Identify which cell holds the provided text, then report its (x, y) central coordinate. 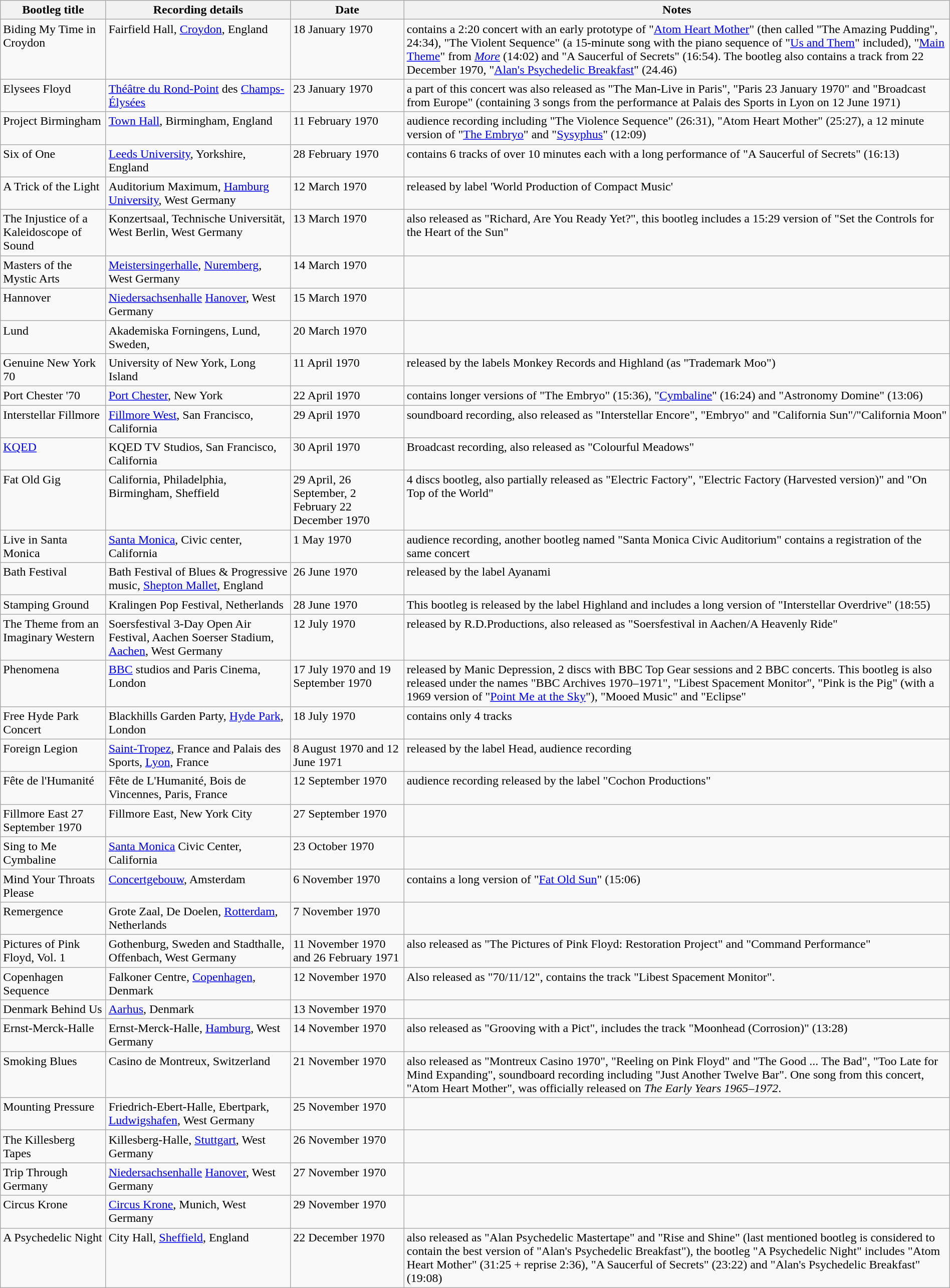
Mind Your Throats Please (53, 886)
8 August 1970 and 12 June 1971 (348, 755)
Santa Monica Civic Center, California (198, 853)
22 December 1970 (348, 1257)
contains longer versions of "The Embryo" (15:36), "Cymbaline" (16:24) and "Astronomy Domine" (13:06) (676, 395)
18 January 1970 (348, 49)
Hannover (53, 305)
28 June 1970 (348, 605)
Fillmore East, New York City (198, 821)
released by R.D.Productions, also released as "Soersfestival in Aachen/A Heavenly Ride" (676, 637)
15 March 1970 (348, 305)
Blackhills Garden Party, Hyde Park, London (198, 722)
Falkoner Centre, Copenhagen, Denmark (198, 983)
released by the label Head, audience recording (676, 755)
Fillmore West, San Francisco, California (198, 421)
Recording details (198, 10)
Ernst-Merck-Halle, Hamburg, West Germany (198, 1035)
Meistersingerhalle, Nuremberg, West Germany (198, 272)
26 November 1970 (348, 1146)
6 November 1970 (348, 886)
Port Chester '70 (53, 395)
20 March 1970 (348, 337)
Fête de l'Humanité (53, 788)
Grote Zaal, De Doelen, Rotterdam, Netherlands (198, 918)
also released as "Richard, Are You Ready Yet?", this bootleg includes a 15:29 version of "Set the Controls for the Heart of the Sun" (676, 232)
14 November 1970 (348, 1035)
Stamping Ground (53, 605)
Live in Santa Monica (53, 546)
12 March 1970 (348, 193)
Also released as "70/11/12", contains the track "Libest Spacement Monitor". (676, 983)
25 November 1970 (348, 1114)
29 November 1970 (348, 1211)
Town Hall, Birmingham, England (198, 128)
audience recording released by the label "Cochon Productions" (676, 788)
26 June 1970 (348, 579)
Konzertsaal, Technische Universität, West Berlin, West Germany (198, 232)
29 April, 26 September, 2 February 22 December 1970 (348, 500)
Port Chester, New York (198, 395)
BBC studios and Paris Cinema, London (198, 683)
also released as "The Pictures of Pink Floyd: Restoration Project" and "Command Performance" (676, 951)
released by the labels Monkey Records and Highland (as "Trademark Moo") (676, 370)
12 July 1970 (348, 637)
KQED TV Studios, San Francisco, California (198, 454)
23 October 1970 (348, 853)
Remergence (53, 918)
11 February 1970 (348, 128)
Pictures of Pink Floyd, Vol. 1 (53, 951)
California, Philadelphia, Birmingham, Sheffield (198, 500)
13 November 1970 (348, 1009)
Sing to Me Cymbaline (53, 853)
27 November 1970 (348, 1179)
17 July 1970 and 19 September 1970 (348, 683)
Fillmore East 27 September 1970 (53, 821)
Date (348, 10)
Théâtre du Rond-Point des Champs-Élysées (198, 95)
A Trick of the Light (53, 193)
Fête de L'Humanité, Bois de Vincennes, Paris, France (198, 788)
Aarhus, Denmark (198, 1009)
Foreign Legion (53, 755)
Trip Through Germany (53, 1179)
Smoking Blues (53, 1075)
also released as "Grooving with a Pict", includes the track "Moonhead (Corrosion)" (13:28) (676, 1035)
Auditorium Maximum, Hamburg University, West Germany (198, 193)
Denmark Behind Us (53, 1009)
audience recording including "The Violence Sequence" (26:31), "Atom Heart Mother" (25:27), a 12 minute version of "The Embryo" and "Sysyphus" (12:09) (676, 128)
23 January 1970 (348, 95)
Fat Old Gig (53, 500)
12 September 1970 (348, 788)
Bath Festival (53, 579)
14 March 1970 (348, 272)
Free Hyde Park Concert (53, 722)
Bath Festival of Blues & Progressive music, Shepton Mallet, England (198, 579)
11 April 1970 (348, 370)
1 May 1970 (348, 546)
Leeds University, Yorkshire, England (198, 160)
Killesberg-Halle, Stuttgart, West Germany (198, 1146)
Ernst-Merck-Halle (53, 1035)
released by label 'World Production of Compact Music' (676, 193)
Gothenburg, Sweden and Stadthalle, Offenbach, West Germany (198, 951)
Six of One (53, 160)
University of New York, Long Island (198, 370)
Casino de Montreux, Switzerland (198, 1075)
Broadcast recording, also released as "Colourful Meadows" (676, 454)
Notes (676, 10)
Phenomena (53, 683)
Kralingen Pop Festival, Netherlands (198, 605)
released by the label Ayanami (676, 579)
7 November 1970 (348, 918)
contains 6 tracks of over 10 minutes each with a long performance of "A Saucerful of Secrets" (16:13) (676, 160)
Masters of the Mystic Arts (53, 272)
22 April 1970 (348, 395)
The Killesberg Tapes (53, 1146)
Circus Krone (53, 1211)
The Injustice of a Kaleidoscope of Sound (53, 232)
Saint-Tropez, France and Palais des Sports, Lyon, France (198, 755)
27 September 1970 (348, 821)
audience recording, another bootleg named "Santa Monica Civic Auditorium" contains a registration of the same concert (676, 546)
Project Birmingham (53, 128)
Genuine New York 70 (53, 370)
contains a long version of "Fat Old Sun" (15:06) (676, 886)
Fairfield Hall, Croydon, England (198, 49)
18 July 1970 (348, 722)
Friedrich-Ebert-Halle, Ebertpark, Ludwigshafen, West Germany (198, 1114)
City Hall, Sheffield, England (198, 1257)
Soersfestival 3-Day Open Air Festival, Aachen Soerser Stadium, Aachen, West Germany (198, 637)
29 April 1970 (348, 421)
12 November 1970 (348, 983)
KQED (53, 454)
Circus Krone, Munich, West Germany (198, 1211)
Bootleg title (53, 10)
Copenhagen Sequence (53, 983)
30 April 1970 (348, 454)
Mounting Pressure (53, 1114)
Concertgebouw, Amsterdam (198, 886)
This bootleg is released by the label Highland and includes a long version of "Interstellar Overdrive" (18:55) (676, 605)
21 November 1970 (348, 1075)
Elysees Floyd (53, 95)
contains only 4 tracks (676, 722)
soundboard recording, also released as "Interstellar Encore", "Embryo" and "California Sun"/"California Moon" (676, 421)
Lund (53, 337)
The Theme from an Imaginary Western (53, 637)
Santa Monica, Civic center, California (198, 546)
13 March 1970 (348, 232)
4 discs bootleg, also partially released as "Electric Factory", "Electric Factory (Harvested version)" and "On Top of the World" (676, 500)
11 November 1970 and 26 February 1971 (348, 951)
Akademiska Forningens, Lund, Sweden, (198, 337)
Interstellar Fillmore (53, 421)
28 February 1970 (348, 160)
Biding My Time in Croydon (53, 49)
A Psychedelic Night (53, 1257)
